Identify which cell holds the provided text, then report its [x, y] central coordinate. 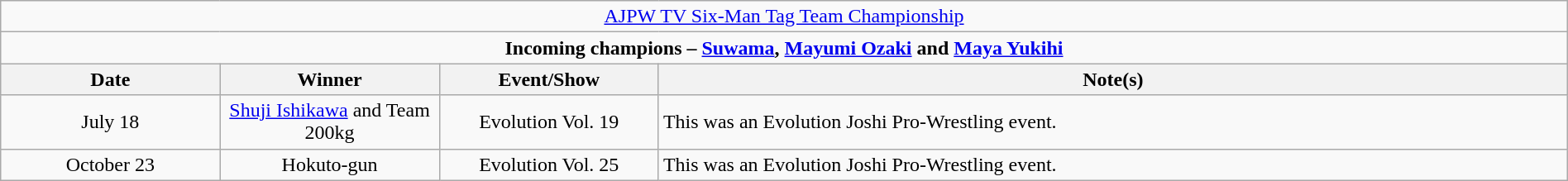
October 23 [111, 164]
Evolution Vol. 25 [549, 164]
Date [111, 79]
Shuji Ishikawa and Team 200kg [329, 122]
July 18 [111, 122]
Hokuto-gun [329, 164]
Winner [329, 79]
Evolution Vol. 19 [549, 122]
Incoming champions – Suwama, Mayumi Ozaki and Maya Yukihi [784, 48]
Note(s) [1113, 79]
Event/Show [549, 79]
AJPW TV Six-Man Tag Team Championship [784, 17]
